Find where the given text appears and provide that cell's center as [X, Y] coordinate. 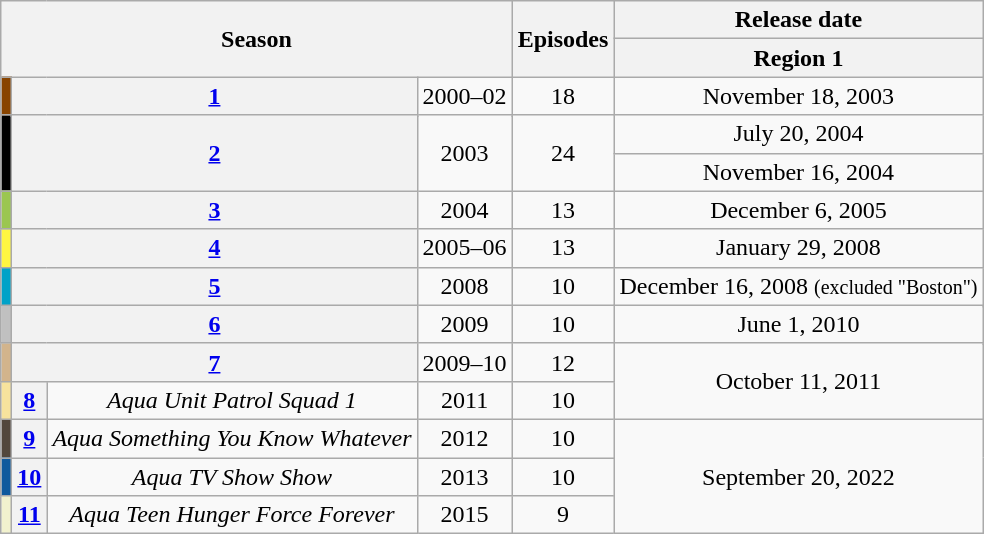
4 [214, 248]
2009–10 [464, 362]
2012 [464, 438]
January 29, 2008 [798, 248]
8 [30, 400]
2003 [464, 153]
2015 [464, 515]
June 1, 2010 [798, 324]
December 16, 2008 (excluded "Boston") [798, 286]
18 [563, 96]
12 [563, 362]
7 [214, 362]
11 [30, 515]
Aqua Teen Hunger Force Forever [232, 515]
2000–02 [464, 96]
6 [214, 324]
October 11, 2011 [798, 381]
July 20, 2004 [798, 134]
3 [214, 210]
2008 [464, 286]
November 18, 2003 [798, 96]
September 20, 2022 [798, 476]
December 6, 2005 [798, 210]
5 [214, 286]
2011 [464, 400]
2013 [464, 477]
Release date [798, 20]
Aqua Unit Patrol Squad 1 [232, 400]
Episodes [563, 39]
2009 [464, 324]
2005–06 [464, 248]
24 [563, 153]
November 16, 2004 [798, 172]
2004 [464, 210]
1 [214, 96]
Season [256, 39]
Aqua TV Show Show [232, 477]
Aqua Something You Know Whatever [232, 438]
2 [214, 153]
Region 1 [798, 58]
